Pinpoint the cell where the given text exists, returning its [x, y] midpoint coordinate. 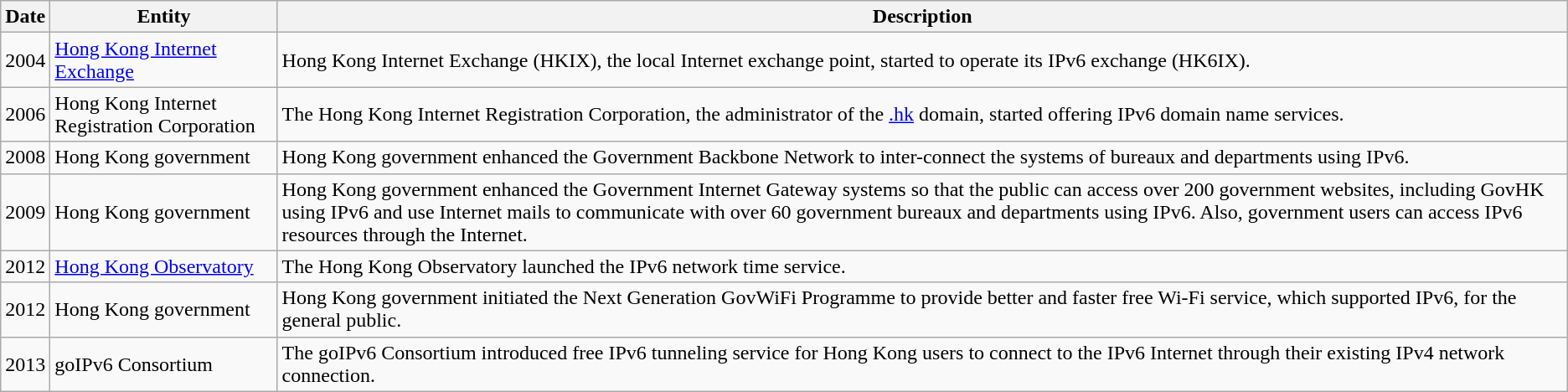
Description [922, 17]
Entity [164, 17]
2004 [25, 60]
2013 [25, 364]
The Hong Kong Internet Registration Corporation, the administrator of the .hk domain, started offering IPv6 domain name services. [922, 114]
Date [25, 17]
Hong Kong Internet Exchange [164, 60]
Hong Kong Observatory [164, 266]
2008 [25, 157]
2006 [25, 114]
goIPv6 Consortium [164, 364]
2009 [25, 212]
Hong Kong Internet Registration Corporation [164, 114]
Hong Kong government enhanced the Government Backbone Network to inter-connect the systems of bureaux and departments using IPv6. [922, 157]
The Hong Kong Observatory launched the IPv6 network time service. [922, 266]
Hong Kong Internet Exchange (HKIX), the local Internet exchange point, started to operate its IPv6 exchange (HK6IX). [922, 60]
